For the text-containing cell, return its midpoint in [X, Y] coordinate format. 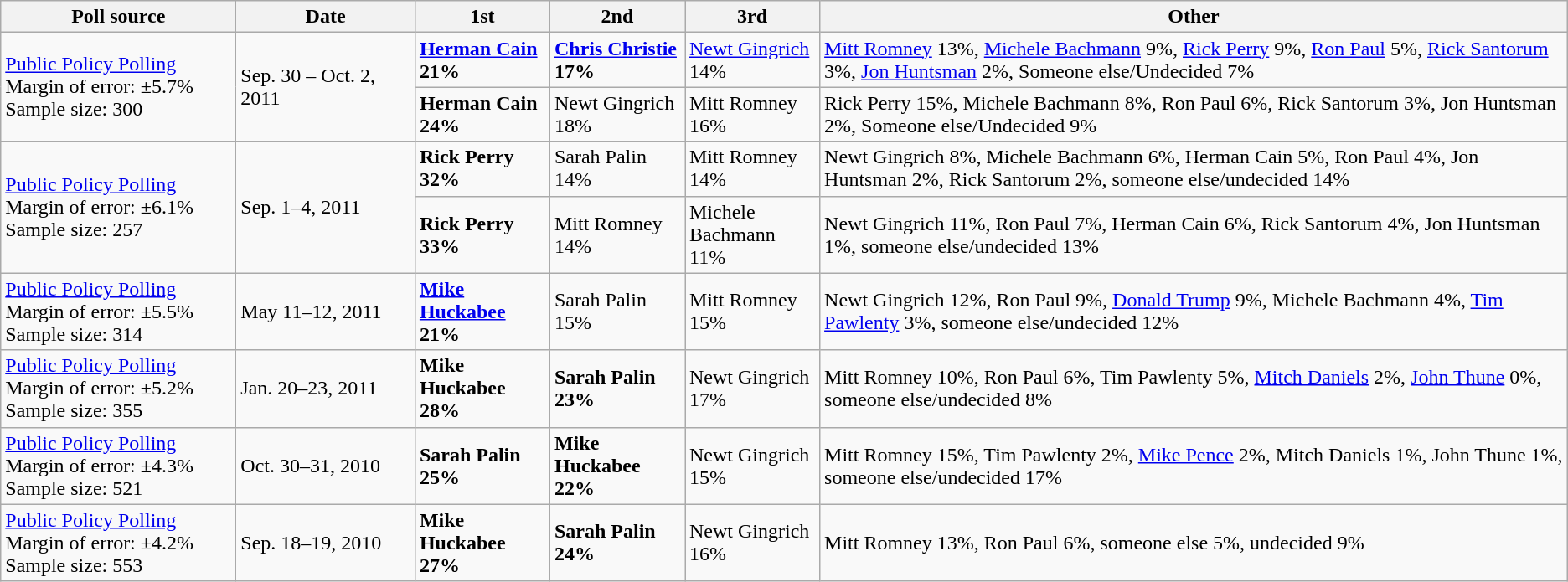
2nd [616, 17]
Public Policy PollingMargin of error: ±5.5% Sample size: 314 [119, 312]
Newt Gingrich 12%, Ron Paul 9%, Donald Trump 9%, Michele Bachmann 4%, Tim Pawlenty 3%, someone else/undecided 12% [1194, 312]
Mitt Romney 13%, Ron Paul 6%, someone else 5%, undecided 9% [1194, 543]
Public Policy PollingMargin of error: ±5.2% Sample size: 355 [119, 389]
Public Policy PollingMargin of error: ±5.7% Sample size: 300 [119, 87]
Sarah Palin 14% [616, 169]
Rick Perry 33% [482, 234]
Michele Bachmann 11% [752, 234]
Sep. 1–4, 2011 [326, 208]
Public Policy PollingMargin of error: ±6.1% Sample size: 257 [119, 208]
Herman Cain 21% [482, 60]
Other [1194, 17]
Sarah Palin 15% [616, 312]
May 11–12, 2011 [326, 312]
Sep. 18–19, 2010 [326, 543]
Rick Perry 15%, Michele Bachmann 8%, Ron Paul 6%, Rick Santorum 3%, Jon Huntsman 2%, Someone else/Undecided 9% [1194, 114]
Newt Gingrich 8%, Michele Bachmann 6%, Herman Cain 5%, Ron Paul 4%, Jon Huntsman 2%, Rick Santorum 2%, someone else/undecided 14% [1194, 169]
Poll source [119, 17]
Newt Gingrich 11%, Ron Paul 7%, Herman Cain 6%, Rick Santorum 4%, Jon Huntsman 1%, someone else/undecided 13% [1194, 234]
Mitt Romney 13%, Michele Bachmann 9%, Rick Perry 9%, Ron Paul 5%, Rick Santorum 3%, Jon Huntsman 2%, Someone else/Undecided 7% [1194, 60]
Mitt Romney 16% [752, 114]
Sarah Palin 25% [482, 466]
Date [326, 17]
Rick Perry 32% [482, 169]
Mike Huckabee 21% [482, 312]
Chris Christie 17% [616, 60]
Newt Gingrich 14% [752, 60]
Public Policy PollingMargin of error: ±4.2% Sample size: 553 [119, 543]
Jan. 20–23, 2011 [326, 389]
Herman Cain 24% [482, 114]
1st [482, 17]
Newt Gingrich 15% [752, 466]
Mike Huckabee 28% [482, 389]
Oct. 30–31, 2010 [326, 466]
Mitt Romney 10%, Ron Paul 6%, Tim Pawlenty 5%, Mitch Daniels 2%, John Thune 0%, someone else/undecided 8% [1194, 389]
Newt Gingrich 16% [752, 543]
Sep. 30 – Oct. 2, 2011 [326, 87]
Mitt Romney 15%, Tim Pawlenty 2%, Mike Pence 2%, Mitch Daniels 1%, John Thune 1%, someone else/undecided 17% [1194, 466]
Public Policy PollingMargin of error: ±4.3% Sample size: 521 [119, 466]
Newt Gingrich 17% [752, 389]
Mitt Romney 15% [752, 312]
Sarah Palin 23% [616, 389]
3rd [752, 17]
Mike Huckabee 22% [616, 466]
Sarah Palin 24% [616, 543]
Newt Gingrich 18% [616, 114]
Mike Huckabee 27% [482, 543]
